Capture the cell that displays the provided text and extract its (X, Y) central coordinate. 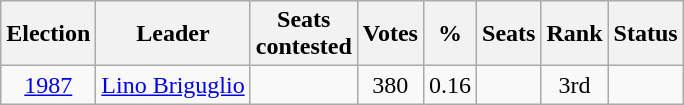
Seats (509, 34)
Votes (390, 34)
0.16 (450, 85)
Rank (574, 34)
Election (48, 34)
Status (646, 34)
Leader (173, 34)
380 (390, 85)
Lino Briguglio (173, 85)
3rd (574, 85)
1987 (48, 85)
% (450, 34)
Seatscontested (304, 34)
